Capture the cell that displays the provided text and extract its [X, Y] central coordinate. 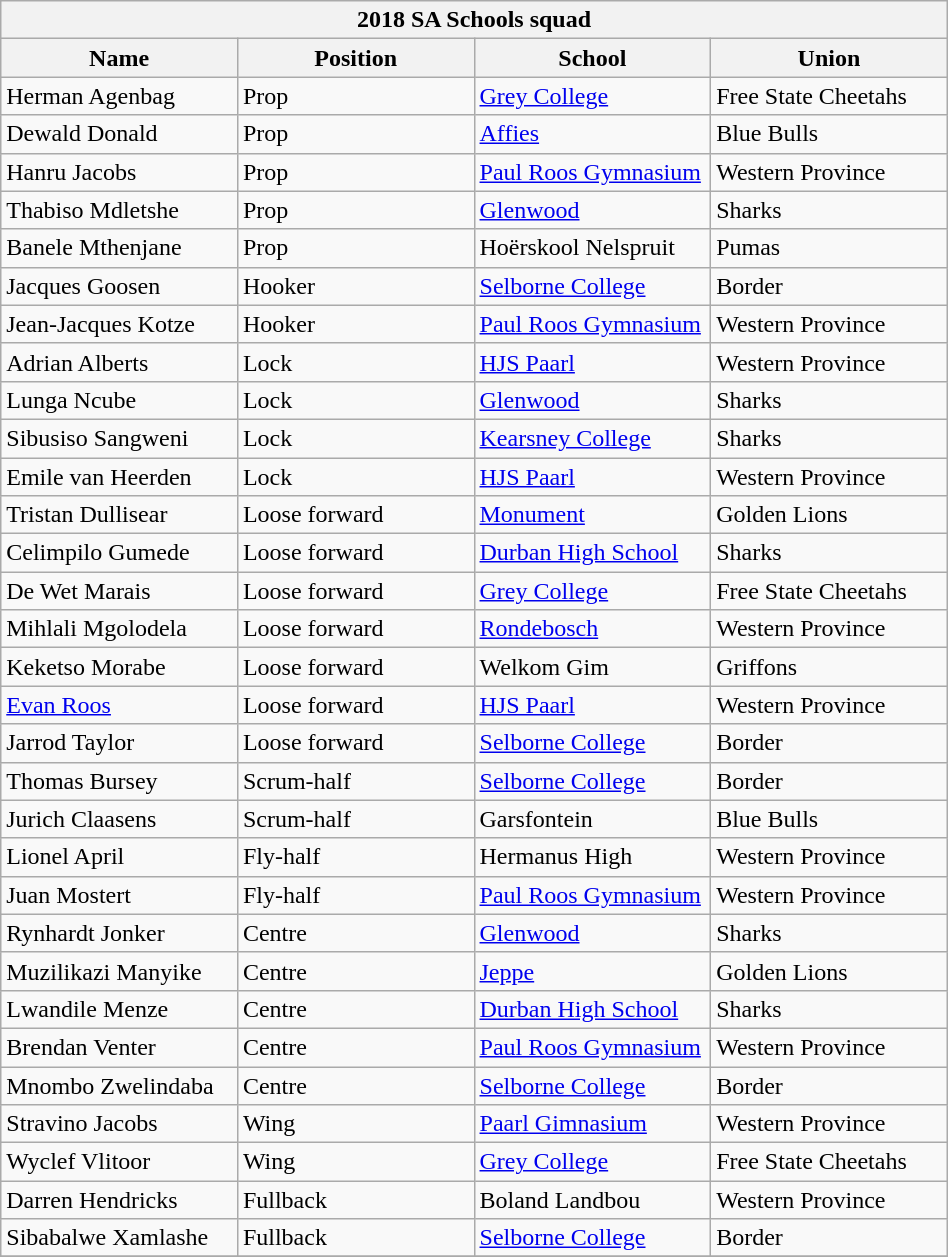
Hanru Jacobs [120, 172]
Pumas [830, 248]
Jacques Goosen [120, 286]
Evan Roos [120, 705]
Mnombo Zwelindaba [120, 1085]
Rondebosch [592, 629]
Emile van Heerden [120, 477]
Hermanus High [592, 857]
Brendan Venter [120, 1047]
Herman Agenbag [120, 96]
Paarl Gimnasium [592, 1124]
Jeppe [592, 971]
Jurich Claasens [120, 819]
De Wet Marais [120, 591]
Welkom Gim [592, 667]
Banele Mthenjane [120, 248]
Celimpilo Gumede [120, 553]
Griffons [830, 667]
Jarrod Taylor [120, 743]
Monument [592, 515]
Lunga Ncube [120, 400]
Rynhardt Jonker [120, 933]
Union [830, 58]
Adrian Alberts [120, 362]
Sibabalwe Xamlashe [120, 1238]
Boland Landbou [592, 1200]
Sibusiso Sangweni [120, 438]
Wyclef Vlitoor [120, 1162]
2018 SA Schools squad [474, 20]
Lionel April [120, 857]
Garsfontein [592, 819]
Muzilikazi Manyike [120, 971]
Position [356, 58]
Name [120, 58]
Mihlali Mgolodela [120, 629]
Dewald Donald [120, 134]
Kearsney College [592, 438]
Thabiso Mdletshe [120, 210]
Tristan Dullisear [120, 515]
Keketso Morabe [120, 667]
Thomas Bursey [120, 781]
Stravino Jacobs [120, 1124]
Darren Hendricks [120, 1200]
Affies [592, 134]
Hoërskool Nelspruit [592, 248]
Lwandile Menze [120, 1009]
School [592, 58]
Jean-Jacques Kotze [120, 324]
Juan Mostert [120, 895]
